Return [X, Y] of the center of cell containing provided text 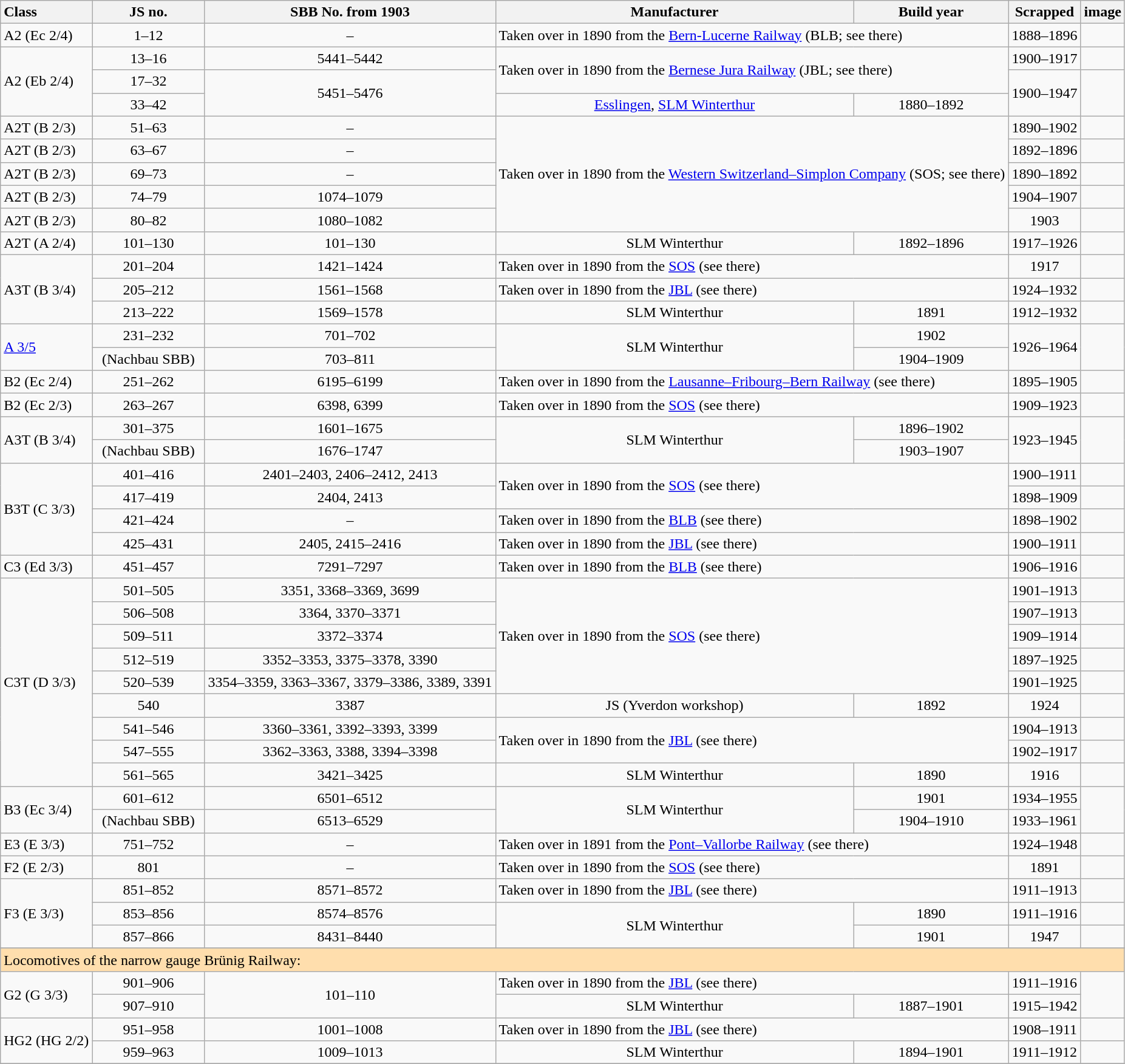
701–702 [350, 336]
1561–1568 [350, 290]
451–457 [148, 567]
1923–1945 [1044, 440]
1894–1901 [931, 1052]
13–16 [148, 58]
1901–1925 [1044, 683]
Build year [931, 12]
6398, 6399 [350, 405]
401–416 [148, 474]
Locomotives of the narrow gauge Brünig Railway: [563, 960]
512–519 [148, 659]
421–424 [148, 520]
1934–1955 [1044, 798]
B3 (Ec 3/4) [46, 810]
1887–1901 [931, 1006]
1896–1902 [931, 428]
901–906 [148, 983]
B3T (C 3/3) [46, 509]
63–67 [148, 151]
8571–8572 [350, 890]
1001–1008 [350, 1029]
3362–3363, 3388, 3394–3398 [350, 752]
image [1103, 12]
8574–8576 [350, 913]
1904–1913 [1044, 729]
Taken over in 1890 from the Lausanne–Fribourg–Bern Railway (see there) [752, 382]
B2 (Ec 2/3) [46, 405]
1902–1917 [1044, 752]
8431–8440 [350, 936]
Taken over in 1890 from the Bernese Jura Railway (JBL; see there) [752, 70]
69–73 [148, 174]
425–431 [148, 544]
1924–1932 [1044, 290]
1009–1013 [350, 1052]
520–539 [148, 683]
1911–1913 [1044, 890]
3372–3374 [350, 636]
1909–1914 [1044, 636]
2404, 2413 [350, 497]
A 3/5 [46, 347]
1–12 [148, 35]
3387 [350, 706]
561–565 [148, 775]
G2 (G 3/3) [46, 994]
5451–5476 [350, 93]
1903 [1044, 220]
1898–1909 [1044, 497]
17–32 [148, 81]
1601–1675 [350, 428]
751–752 [148, 844]
1902 [931, 336]
Scrapped [1044, 12]
1900–1947 [1044, 93]
B2 (Ec 2/4) [46, 382]
801 [148, 867]
213–222 [148, 313]
1080–1082 [350, 220]
1933–1961 [1044, 821]
F3 (E 3/3) [46, 913]
C3T (D 3/3) [46, 683]
JS no. [148, 12]
501–505 [148, 590]
A2 (Ec 2/4) [46, 35]
1569–1578 [350, 313]
5441–5442 [350, 58]
1907–1913 [1044, 613]
201–204 [148, 266]
853–856 [148, 913]
959–963 [148, 1052]
263–267 [148, 405]
Taken over in 1890 from the Western Switzerland–Simplon Company (SOS; see there) [752, 174]
1904–1910 [931, 821]
80–82 [148, 220]
HG2 (HG 2/2) [46, 1041]
1904–1907 [1044, 197]
1903–1907 [931, 451]
1888–1896 [1044, 35]
A2 (Eb 2/4) [46, 81]
Manufacturer [675, 12]
851–852 [148, 890]
541–546 [148, 729]
1901–1913 [1044, 590]
101–110 [350, 994]
3364, 3370–3371 [350, 613]
F2 (E 2/3) [46, 867]
Taken over in 1890 from the Bern-Lucerne Railway (BLB; see there) [752, 35]
1421–1424 [350, 266]
1676–1747 [350, 451]
2401–2403, 2406–2412, 2413 [350, 474]
1909–1923 [1044, 405]
417–419 [148, 497]
1924 [1044, 706]
1892 [931, 706]
506–508 [148, 613]
Esslingen, SLM Winterthur [675, 104]
A2T (A 2/4) [46, 243]
Class [46, 12]
205–212 [148, 290]
2405, 2415–2416 [350, 544]
33–42 [148, 104]
E3 (E 3/3) [46, 844]
1926–1964 [1044, 347]
3352–3353, 3375–3378, 3390 [350, 659]
1915–1942 [1044, 1006]
857–866 [148, 936]
703–811 [350, 359]
1890–1892 [1044, 174]
540 [148, 706]
6513–6529 [350, 821]
601–612 [148, 798]
1947 [1044, 936]
6195–6199 [350, 382]
509–511 [148, 636]
1911–1912 [1044, 1052]
74–79 [148, 197]
1904–1909 [931, 359]
951–958 [148, 1029]
1897–1925 [1044, 659]
Taken over in 1891 from the Pont–Vallorbe Railway (see there) [752, 844]
1906–1916 [1044, 567]
231–232 [148, 336]
C3 (Ed 3/3) [46, 567]
1890–1902 [1044, 128]
1912–1932 [1044, 313]
51–63 [148, 128]
1074–1079 [350, 197]
1917–1926 [1044, 243]
1895–1905 [1044, 382]
1916 [1044, 775]
1898–1902 [1044, 520]
1880–1892 [931, 104]
547–555 [148, 752]
6501–6512 [350, 798]
301–375 [148, 428]
7291–7297 [350, 567]
3421–3425 [350, 775]
907–910 [148, 1006]
1924–1948 [1044, 844]
3360–3361, 3392–3393, 3399 [350, 729]
3354–3359, 3363–3367, 3379–3386, 3389, 3391 [350, 683]
1900–1917 [1044, 58]
1917 [1044, 266]
JS (Yverdon workshop) [675, 706]
251–262 [148, 382]
SBB No. from 1903 [350, 12]
1908–1911 [1044, 1029]
3351, 3368–3369, 3699 [350, 590]
